Detect which cell encompasses the target text, then output its [X, Y] center coordinate. 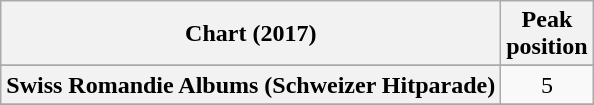
Chart (2017) [251, 34]
Swiss Romandie Albums (Schweizer Hitparade) [251, 85]
5 [547, 85]
Peakposition [547, 34]
